Capture the cell that displays the provided text and extract its (X, Y) central coordinate. 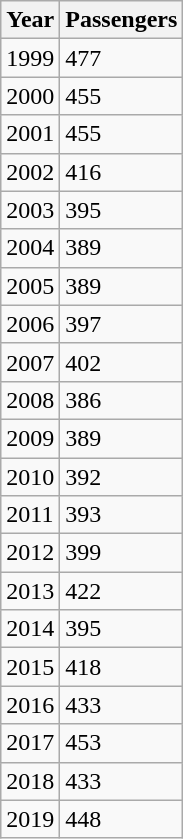
2012 (30, 553)
418 (122, 667)
2017 (30, 743)
Year (30, 20)
1999 (30, 58)
2013 (30, 591)
402 (122, 362)
2005 (30, 286)
2002 (30, 172)
2004 (30, 248)
2009 (30, 438)
386 (122, 400)
2015 (30, 667)
2008 (30, 400)
2010 (30, 477)
2011 (30, 515)
2000 (30, 96)
2019 (30, 819)
Passengers (122, 20)
2018 (30, 781)
416 (122, 172)
397 (122, 324)
2003 (30, 210)
2016 (30, 705)
2006 (30, 324)
422 (122, 591)
399 (122, 553)
2014 (30, 629)
392 (122, 477)
448 (122, 819)
477 (122, 58)
453 (122, 743)
2001 (30, 134)
393 (122, 515)
2007 (30, 362)
